Output the [x, y] coordinate of the center of the cell containing the given text.  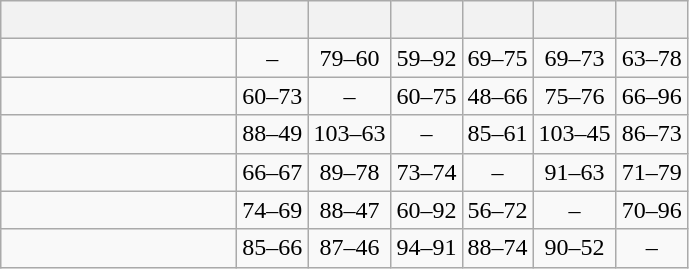
69–75 [498, 58]
103–63 [350, 134]
88–74 [498, 248]
59–92 [426, 58]
94–91 [426, 248]
75–76 [574, 96]
87–46 [350, 248]
63–78 [652, 58]
85–61 [498, 134]
103–45 [574, 134]
71–79 [652, 172]
89–78 [350, 172]
88–47 [350, 210]
60–75 [426, 96]
91–63 [574, 172]
70–96 [652, 210]
60–73 [272, 96]
69–73 [574, 58]
73–74 [426, 172]
88–49 [272, 134]
60–92 [426, 210]
79–60 [350, 58]
85–66 [272, 248]
56–72 [498, 210]
86–73 [652, 134]
74–69 [272, 210]
48–66 [498, 96]
66–67 [272, 172]
66–96 [652, 96]
90–52 [574, 248]
